Capture the cell that displays the provided text and extract its (x, y) central coordinate. 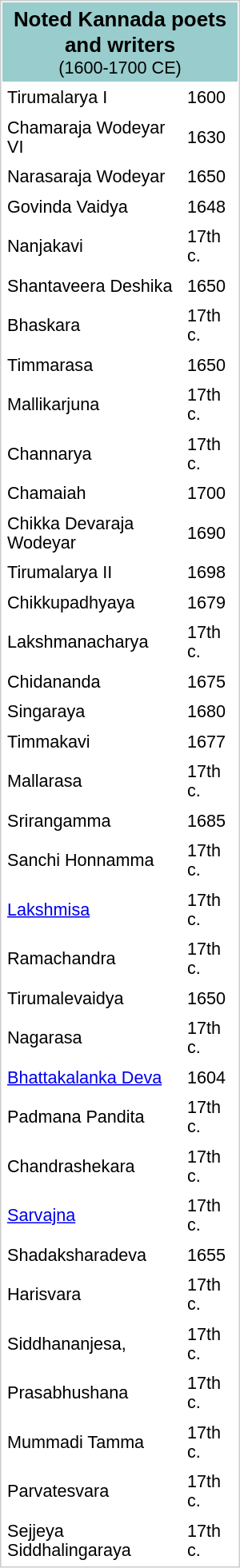
Bhaskara (91, 325)
Nagarasa (91, 1038)
Chandrashekara (91, 1166)
1655 (210, 1255)
Chamaraja Wodeyar VI (91, 137)
Timmakavi (91, 741)
1700 (210, 493)
Padmana Pandita (91, 1116)
Chikkupadhyaya (91, 602)
Siddhananjesa, (91, 1343)
Shantaveera Deshika (91, 285)
1600 (210, 98)
Srirangamma (91, 820)
Bhattakalanka Deva (91, 1077)
Lakshmanacharya (91, 641)
Tirumalarya II (91, 573)
1680 (210, 712)
Chidananda (91, 681)
1685 (210, 820)
1698 (210, 573)
1679 (210, 602)
Harisvara (91, 1294)
Tirumalevaidya (91, 998)
1675 (210, 681)
Tirumalarya I (91, 98)
Govinda Vaidya (91, 206)
Ramachandra (91, 958)
Sejjeya Siddhalingaraya (91, 1540)
Prasabhushana (91, 1393)
Timmarasa (91, 365)
1677 (210, 741)
Mallikarjuna (91, 405)
Channarya (91, 453)
1690 (210, 533)
Singaraya (91, 712)
Nanjakavi (91, 246)
Chamaiah (91, 493)
Parvatesvara (91, 1490)
1630 (210, 137)
Mummadi Tamma (91, 1442)
Lakshmisa (91, 909)
Shadaksharadeva (91, 1255)
Chikka Devaraja Wodeyar (91, 533)
Sanchi Honnamma (91, 860)
Mallarasa (91, 780)
Noted Kannada poets and writers (1600-1700 CE) (120, 42)
Narasaraja Wodeyar (91, 176)
Sarvajna (91, 1215)
1604 (210, 1077)
1648 (210, 206)
